Locate the cell with the specified text and output its (X, Y) center coordinate. 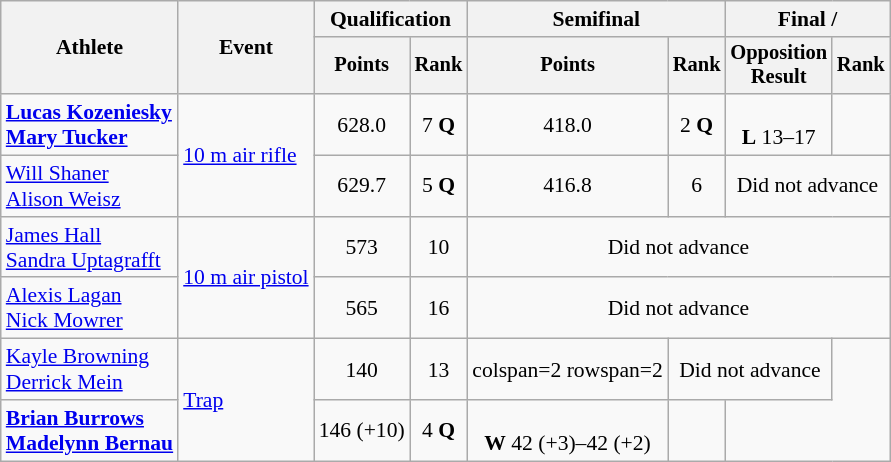
573 (362, 248)
10 m air rifle (246, 155)
OppositionResult (778, 66)
L 13–17 (778, 124)
10 (439, 248)
13 (439, 370)
W 42 (+3)–42 (+2) (568, 430)
James HallSandra Uptagrafft (90, 248)
146 (+10) (362, 430)
Semifinal (596, 19)
140 (362, 370)
565 (362, 308)
7 Q (439, 124)
2 Q (697, 124)
Alexis LaganNick Mowrer (90, 308)
Brian BurrowsMadelynn Bernau (90, 430)
16 (439, 308)
Event (246, 48)
Lucas KozenieskyMary Tucker (90, 124)
4 Q (439, 430)
Final / (807, 19)
Trap (246, 400)
10 m air pistol (246, 278)
416.8 (568, 186)
Athlete (90, 48)
6 (697, 186)
5 Q (439, 186)
Qualification (391, 19)
Kayle BrowningDerrick Mein (90, 370)
Will ShanerAlison Weisz (90, 186)
418.0 (568, 124)
629.7 (362, 186)
628.0 (362, 124)
colspan=2 rowspan=2 (568, 370)
